Find where the given text appears and provide that cell's center as (x, y) coordinate. 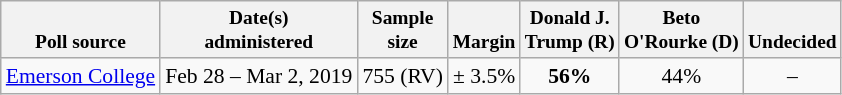
– (792, 76)
Date(s)administered (258, 30)
56% (570, 76)
Donald J.Trump (R) (570, 30)
44% (681, 76)
± 3.5% (484, 76)
Samplesize (402, 30)
755 (RV) (402, 76)
Undecided (792, 30)
Feb 28 – Mar 2, 2019 (258, 76)
Emerson College (80, 76)
BetoO'Rourke (D) (681, 30)
Poll source (80, 30)
Margin (484, 30)
